Find where the given text appears and provide that cell's center as (X, Y) coordinate. 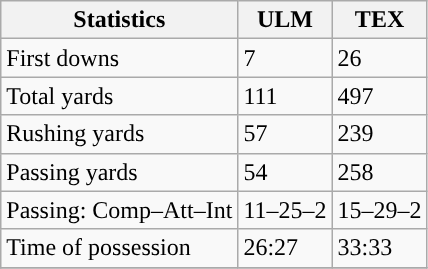
258 (380, 172)
11–25–2 (285, 210)
111 (285, 96)
Time of possession (120, 248)
Passing: Comp–Att–Int (120, 210)
ULM (285, 20)
57 (285, 134)
TEX (380, 20)
26 (380, 58)
26:27 (285, 248)
54 (285, 172)
Statistics (120, 20)
15–29–2 (380, 210)
239 (380, 134)
First downs (120, 58)
497 (380, 96)
Total yards (120, 96)
33:33 (380, 248)
7 (285, 58)
Rushing yards (120, 134)
Passing yards (120, 172)
